Identify which cell holds the provided text, then report its (x, y) central coordinate. 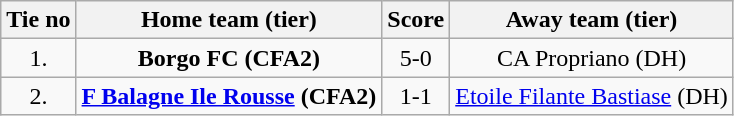
1-1 (416, 96)
F Balagne Ile Rousse (CFA2) (229, 96)
2. (38, 96)
1. (38, 58)
Tie no (38, 20)
CA Propriano (DH) (592, 58)
Away team (tier) (592, 20)
Score (416, 20)
5-0 (416, 58)
Home team (tier) (229, 20)
Etoile Filante Bastiase (DH) (592, 96)
Borgo FC (CFA2) (229, 58)
